Search for the cell housing the specified text and yield its [X, Y] center coordinate. 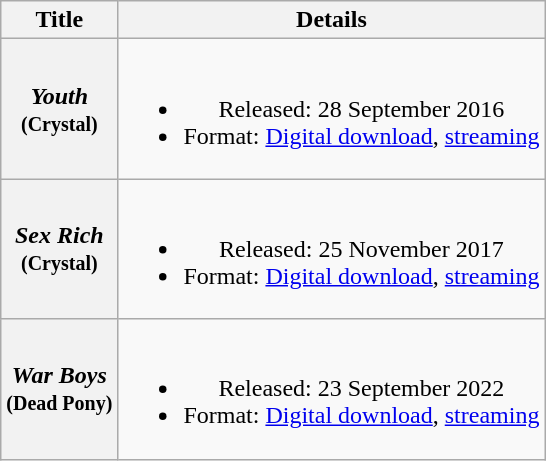
War Boys(Dead Pony) [60, 389]
Sex Rich(Crystal) [60, 249]
Released: 25 November 2017Format: Digital download, streaming [332, 249]
Youth(Crystal) [60, 109]
Details [332, 20]
Released: 28 September 2016Format: Digital download, streaming [332, 109]
Released: 23 September 2022Format: Digital download, streaming [332, 389]
Title [60, 20]
